Pinpoint the cell where the given text exists, returning its [X, Y] midpoint coordinate. 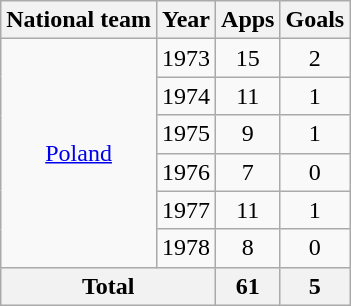
National team [79, 20]
61 [248, 286]
1976 [186, 172]
15 [248, 58]
Goals [315, 20]
8 [248, 248]
1978 [186, 248]
1973 [186, 58]
5 [315, 286]
Year [186, 20]
1974 [186, 96]
1975 [186, 134]
9 [248, 134]
Apps [248, 20]
2 [315, 58]
Poland [79, 153]
7 [248, 172]
Total [108, 286]
1977 [186, 210]
